Determine the (X, Y) coordinate at the center of the cell enclosing the given text.  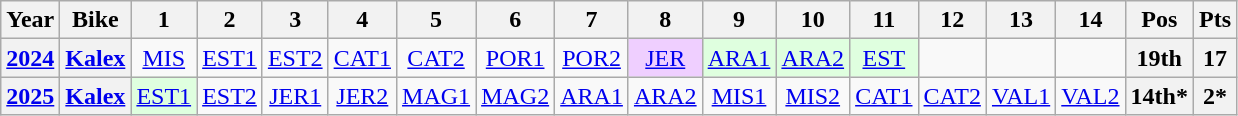
14 (1090, 20)
Pts (1214, 20)
14th* (1159, 96)
1 (164, 20)
9 (739, 20)
JER1 (295, 96)
3 (295, 20)
POR2 (592, 58)
2025 (30, 96)
11 (884, 20)
MIS2 (813, 96)
Year (30, 20)
19th (1159, 58)
MIS1 (739, 96)
EST (884, 58)
7 (592, 20)
10 (813, 20)
17 (1214, 58)
2* (1214, 96)
JER2 (362, 96)
MAG1 (436, 96)
MAG2 (516, 96)
2 (230, 20)
Pos (1159, 20)
MIS (164, 58)
JER (665, 58)
8 (665, 20)
2024 (30, 58)
13 (1020, 20)
5 (436, 20)
6 (516, 20)
4 (362, 20)
12 (952, 20)
Bike (96, 20)
POR1 (516, 58)
VAL1 (1020, 96)
VAL2 (1090, 96)
